Extract the [X, Y] coordinate from the center of the cell holding the provided text.  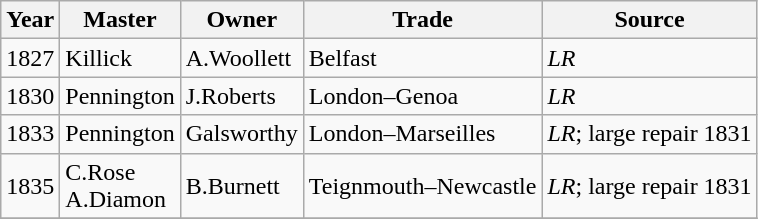
B.Burnett [242, 186]
Killick [120, 58]
London–Genoa [422, 96]
C.RoseA.Diamon [120, 186]
J.Roberts [242, 96]
A.Woollett [242, 58]
Belfast [422, 58]
Source [650, 20]
1827 [30, 58]
London–Marseilles [422, 134]
Master [120, 20]
Trade [422, 20]
Year [30, 20]
Teignmouth–Newcastle [422, 186]
1833 [30, 134]
1835 [30, 186]
1830 [30, 96]
Galsworthy [242, 134]
Owner [242, 20]
